Locate the cell with the specified text and output its [X, Y] center coordinate. 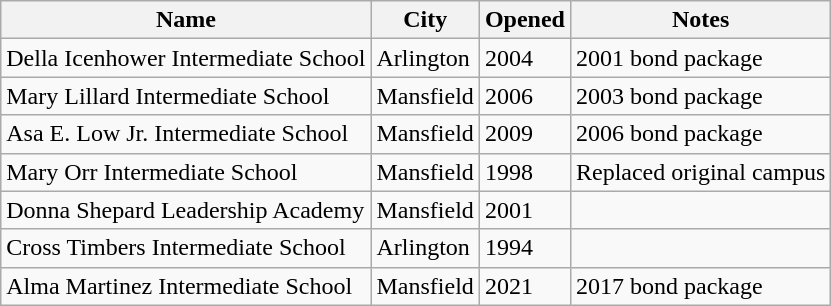
2001 bond package [700, 58]
Mary Orr Intermediate School [186, 172]
2001 [524, 210]
1998 [524, 172]
Cross Timbers Intermediate School [186, 248]
1994 [524, 248]
Asa E. Low Jr. Intermediate School [186, 134]
2009 [524, 134]
2021 [524, 286]
2003 bond package [700, 96]
Della Icenhower Intermediate School [186, 58]
2017 bond package [700, 286]
Alma Martinez Intermediate School [186, 286]
Donna Shepard Leadership Academy [186, 210]
City [425, 20]
Notes [700, 20]
Opened [524, 20]
Mary Lillard Intermediate School [186, 96]
2004 [524, 58]
Replaced original campus [700, 172]
2006 [524, 96]
Name [186, 20]
2006 bond package [700, 134]
